Search for the cell housing the specified text and yield its [x, y] center coordinate. 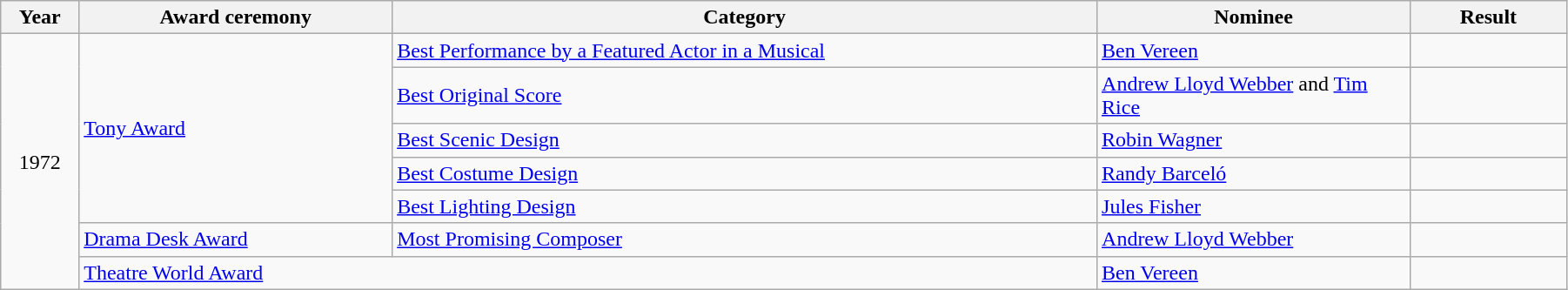
Drama Desk Award [236, 239]
Result [1488, 17]
Award ceremony [236, 17]
Theatre World Award [588, 273]
Best Performance by a Featured Actor in a Musical [745, 51]
Andrew Lloyd Webber and Tim Rice [1254, 96]
Best Lighting Design [745, 206]
Nominee [1254, 17]
Best Original Score [745, 96]
Randy Barceló [1254, 173]
Best Scenic Design [745, 140]
Andrew Lloyd Webber [1254, 239]
1972 [40, 162]
Jules Fisher [1254, 206]
Category [745, 17]
Robin Wagner [1254, 140]
Most Promising Composer [745, 239]
Best Costume Design [745, 173]
Year [40, 17]
Tony Award [236, 129]
